Extract the (x, y) coordinate from the center of the cell holding the provided text.  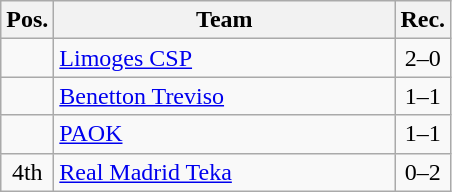
2–0 (423, 58)
Team (224, 20)
0–2 (423, 172)
PAOK (224, 134)
4th (28, 172)
Limoges CSP (224, 58)
Rec. (423, 20)
Pos. (28, 20)
Benetton Treviso (224, 96)
Real Madrid Teka (224, 172)
